Determine the (X, Y) coordinate at the center of the cell enclosing the given text.  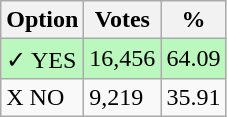
9,219 (122, 97)
✓ YES (42, 59)
Option (42, 20)
% (194, 20)
64.09 (194, 59)
X NO (42, 97)
16,456 (122, 59)
Votes (122, 20)
35.91 (194, 97)
